For the text-containing cell, return its midpoint in (x, y) coordinate format. 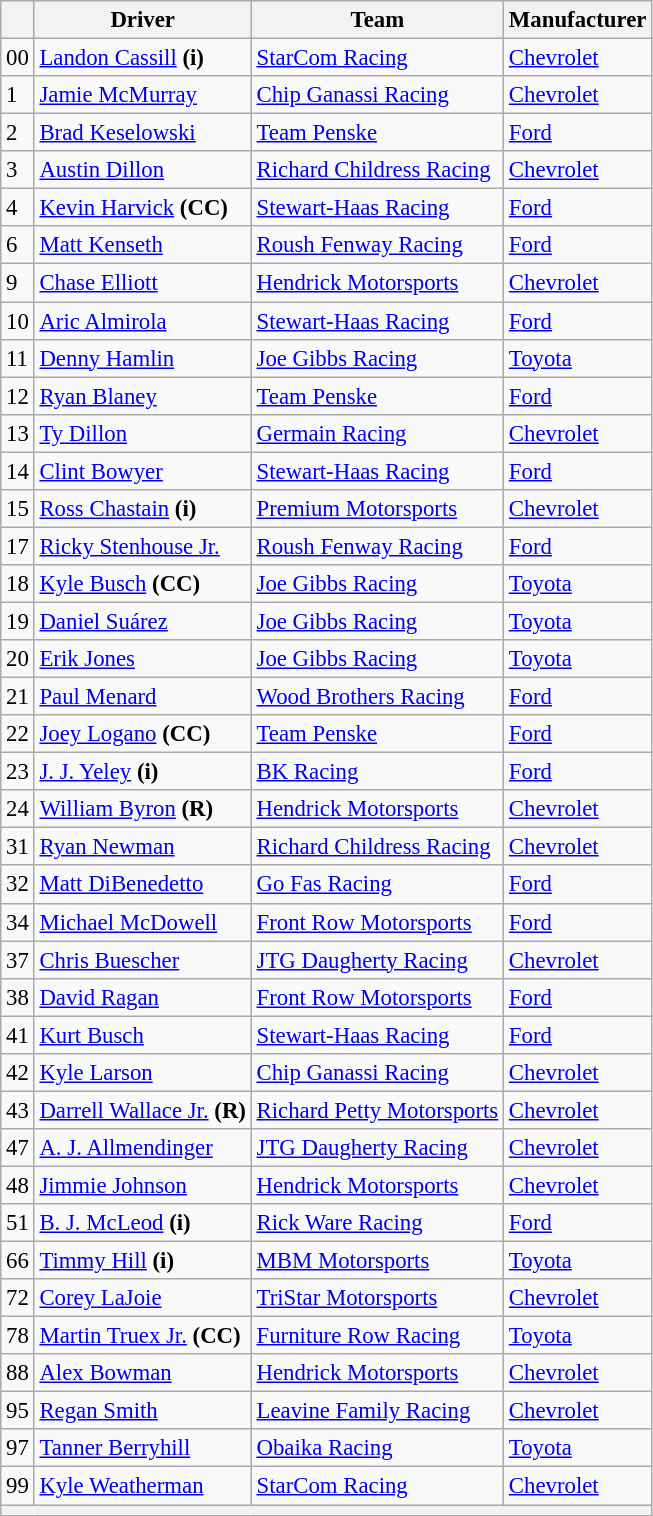
TriStar Motorsports (377, 1298)
Martin Truex Jr. (CC) (142, 1336)
Tanner Berryhill (142, 1449)
95 (18, 1411)
18 (18, 584)
J. J. Yeley (i) (142, 772)
1 (18, 95)
72 (18, 1298)
41 (18, 1035)
48 (18, 1185)
Germain Racing (377, 433)
Ross Chastain (i) (142, 509)
David Ragan (142, 997)
23 (18, 772)
51 (18, 1223)
Leavine Family Racing (377, 1411)
William Byron (R) (142, 809)
Daniel Suárez (142, 621)
Ryan Blaney (142, 396)
Matt Kenseth (142, 245)
13 (18, 433)
99 (18, 1486)
BK Racing (377, 772)
4 (18, 208)
22 (18, 734)
Kyle Busch (CC) (142, 584)
14 (18, 471)
MBM Motorsports (377, 1261)
9 (18, 283)
Manufacturer (578, 20)
Joey Logano (CC) (142, 734)
3 (18, 170)
Furniture Row Racing (377, 1336)
Clint Bowyer (142, 471)
Driver (142, 20)
Corey LaJoie (142, 1298)
Timmy Hill (i) (142, 1261)
Kurt Busch (142, 1035)
17 (18, 546)
Erik Jones (142, 659)
Team (377, 20)
78 (18, 1336)
10 (18, 321)
Richard Petty Motorsports (377, 1110)
97 (18, 1449)
Regan Smith (142, 1411)
Go Fas Racing (377, 885)
37 (18, 960)
Wood Brothers Racing (377, 697)
42 (18, 1073)
Landon Cassill (i) (142, 58)
15 (18, 509)
21 (18, 697)
6 (18, 245)
43 (18, 1110)
31 (18, 847)
Kevin Harvick (CC) (142, 208)
Chase Elliott (142, 283)
Kyle Larson (142, 1073)
Ricky Stenhouse Jr. (142, 546)
B. J. McLeod (i) (142, 1223)
Darrell Wallace Jr. (R) (142, 1110)
2 (18, 133)
Jimmie Johnson (142, 1185)
00 (18, 58)
34 (18, 922)
Denny Hamlin (142, 358)
24 (18, 809)
Alex Bowman (142, 1373)
32 (18, 885)
38 (18, 997)
Chris Buescher (142, 960)
A. J. Allmendinger (142, 1148)
47 (18, 1148)
Rick Ware Racing (377, 1223)
88 (18, 1373)
Brad Keselowski (142, 133)
Premium Motorsports (377, 509)
Kyle Weatherman (142, 1486)
Matt DiBenedetto (142, 885)
20 (18, 659)
Aric Almirola (142, 321)
11 (18, 358)
Ty Dillon (142, 433)
Obaika Racing (377, 1449)
Jamie McMurray (142, 95)
12 (18, 396)
Austin Dillon (142, 170)
Ryan Newman (142, 847)
Paul Menard (142, 697)
Michael McDowell (142, 922)
19 (18, 621)
66 (18, 1261)
